Identify which cell holds the provided text, then report its [x, y] central coordinate. 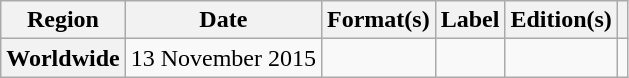
Region [63, 20]
Worldwide [63, 58]
Date [223, 20]
13 November 2015 [223, 58]
Format(s) [379, 20]
Label [470, 20]
Edition(s) [561, 20]
